For the text-containing cell, return its midpoint in [X, Y] coordinate format. 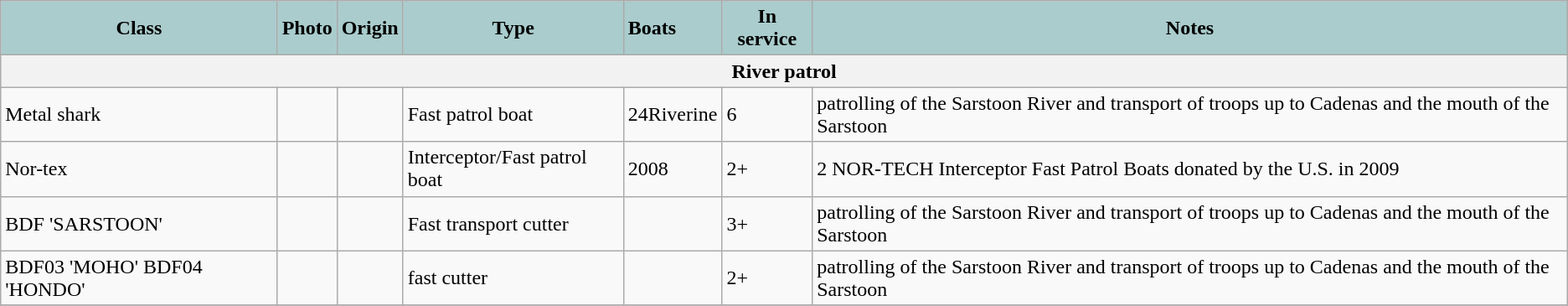
Boats [673, 29]
Interceptor/Fast patrol boat [513, 169]
BDF 'SARSTOON' [139, 223]
Photo [307, 29]
Notes [1190, 29]
3+ [767, 223]
Type [513, 29]
In service [767, 29]
6 [767, 114]
Class [139, 29]
BDF03 'MOHO' BDF04 'HONDO' [139, 278]
Metal shark [139, 114]
Fast patrol boat [513, 114]
2008 [673, 169]
fast cutter [513, 278]
2 NOR-TECH Interceptor Fast Patrol Boats donated by the U.S. in 2009 [1190, 169]
24Riverine [673, 114]
Fast transport cutter [513, 223]
River patrol [784, 71]
Nor-tex [139, 169]
Origin [370, 29]
